From the cell containing the given text, extract its center point as [X, Y] coordinate. 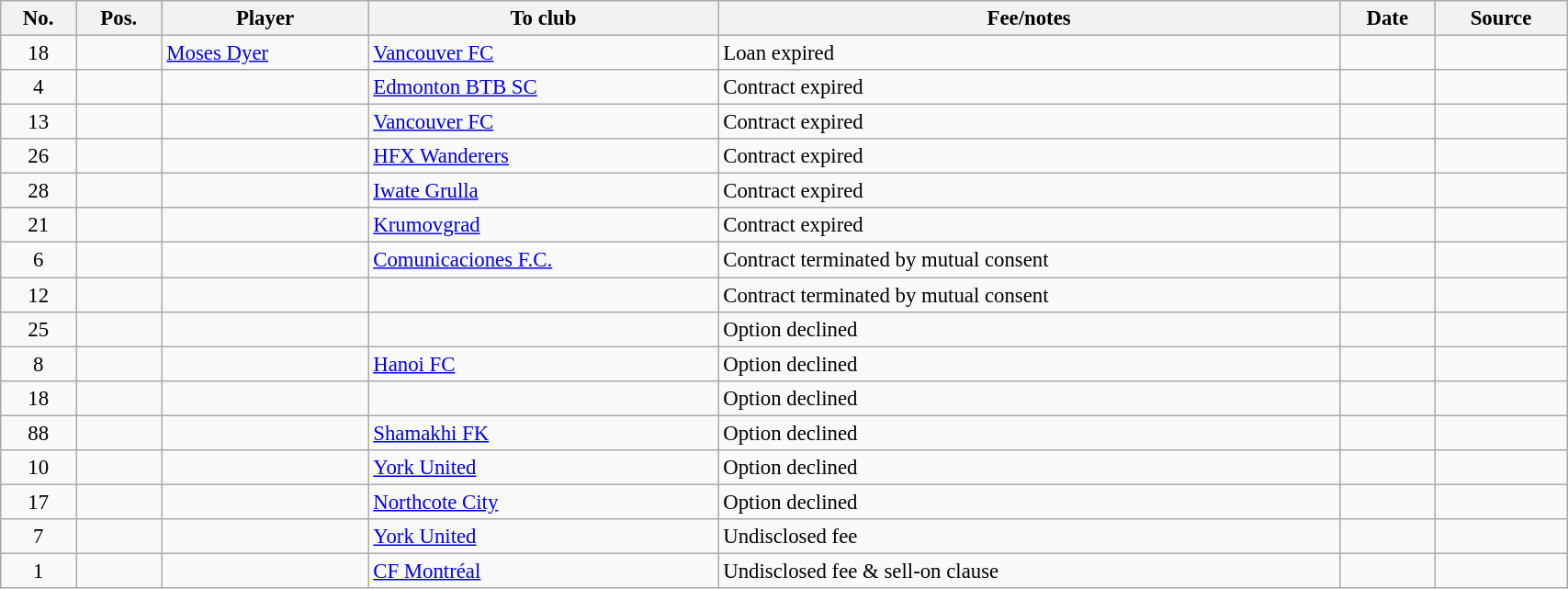
Undisclosed fee & sell-on clause [1029, 571]
Pos. [119, 18]
Loan expired [1029, 53]
Shamakhi FK [544, 433]
28 [39, 191]
Iwate Grulla [544, 191]
CF Montréal [544, 571]
21 [39, 225]
Date [1387, 18]
10 [39, 468]
Player [265, 18]
26 [39, 156]
12 [39, 295]
88 [39, 433]
Moses Dyer [265, 53]
7 [39, 537]
6 [39, 260]
Edmonton BTB SC [544, 87]
Comunicaciones F.C. [544, 260]
4 [39, 87]
HFX Wanderers [544, 156]
To club [544, 18]
Fee/notes [1029, 18]
No. [39, 18]
Northcote City [544, 502]
Undisclosed fee [1029, 537]
Krumovgrad [544, 225]
17 [39, 502]
1 [39, 571]
13 [39, 122]
25 [39, 329]
8 [39, 364]
Hanoi FC [544, 364]
Source [1501, 18]
